Return the [x, y] coordinate for the center point of the cell that contains the specified text.  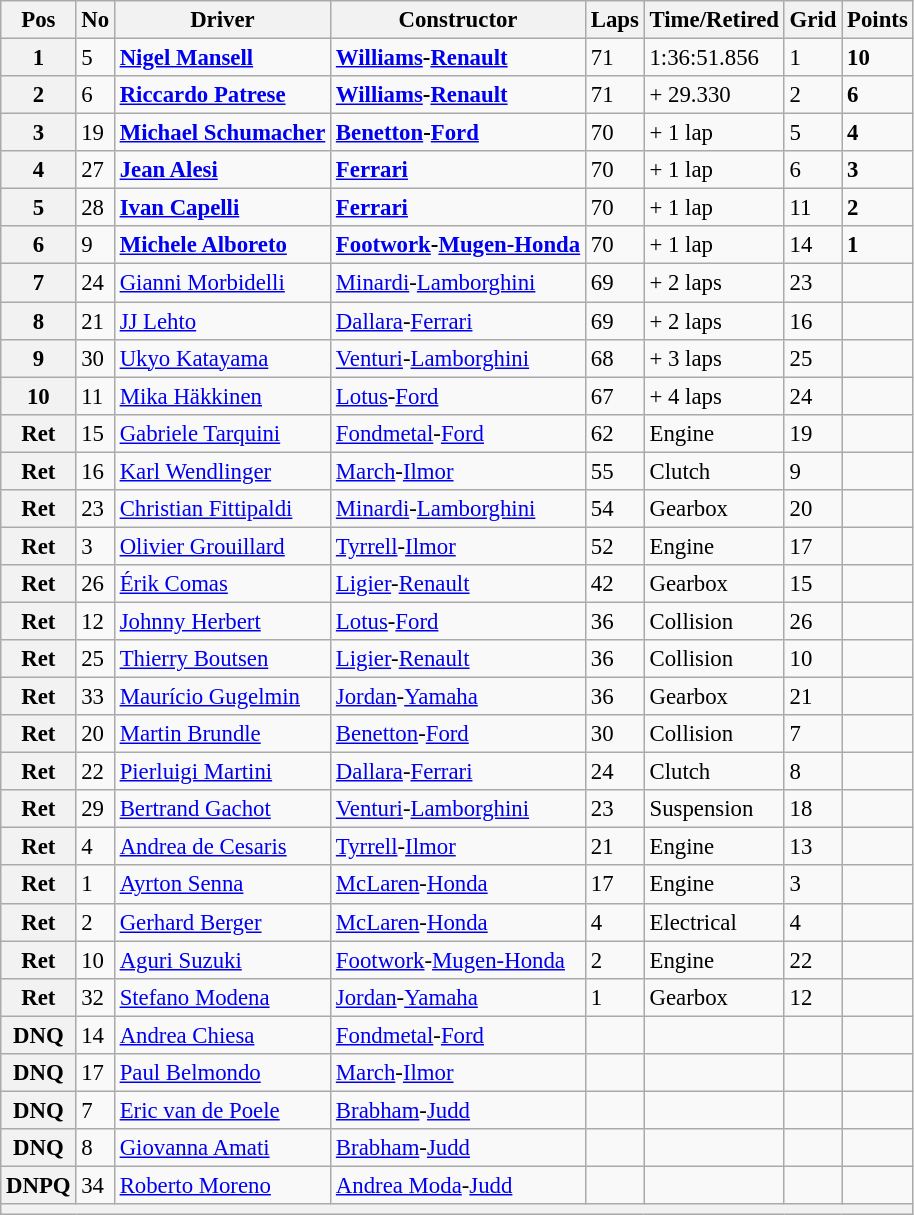
54 [614, 509]
Gerhard Berger [222, 922]
62 [614, 433]
Mika Häkkinen [222, 396]
Paul Belmondo [222, 1073]
+ 4 laps [714, 396]
29 [95, 809]
Grid [812, 20]
Stefano Modena [222, 997]
Laps [614, 20]
Ukyo Katayama [222, 358]
13 [812, 847]
32 [95, 997]
42 [614, 584]
Thierry Boutsen [222, 659]
Olivier Grouillard [222, 546]
27 [95, 170]
1:36:51.856 [714, 58]
Jean Alesi [222, 170]
Ayrton Senna [222, 885]
Bertrand Gachot [222, 809]
52 [614, 546]
67 [614, 396]
Constructor [458, 20]
Nigel Mansell [222, 58]
18 [812, 809]
55 [614, 471]
Michele Alboreto [222, 245]
28 [95, 208]
Points [878, 20]
Pos [38, 20]
Roberto Moreno [222, 1185]
Time/Retired [714, 20]
Giovanna Amati [222, 1148]
Érik Comas [222, 584]
Pierluigi Martini [222, 772]
Gabriele Tarquini [222, 433]
Driver [222, 20]
Electrical [714, 922]
34 [95, 1185]
Riccardo Patrese [222, 95]
Suspension [714, 809]
JJ Lehto [222, 321]
Karl Wendlinger [222, 471]
Maurício Gugelmin [222, 697]
No [95, 20]
33 [95, 697]
Christian Fittipaldi [222, 509]
Martin Brundle [222, 734]
Ivan Capelli [222, 208]
+ 29.330 [714, 95]
Johnny Herbert [222, 621]
Michael Schumacher [222, 133]
Gianni Morbidelli [222, 283]
Aguri Suzuki [222, 960]
68 [614, 358]
+ 3 laps [714, 358]
Andrea de Cesaris [222, 847]
Andrea Chiesa [222, 1035]
DNPQ [38, 1185]
Eric van de Poele [222, 1110]
Andrea Moda-Judd [458, 1185]
